Search for the cell housing the specified text and yield its (X, Y) center coordinate. 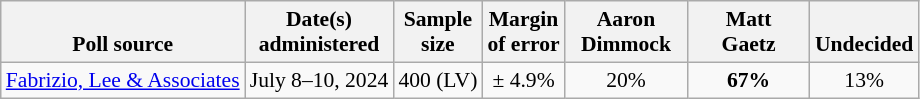
13% (864, 80)
Fabrizio, Lee & Associates (123, 80)
Undecided (864, 32)
67% (748, 80)
400 (LV) (438, 80)
July 8–10, 2024 (320, 80)
AaronDimmock (626, 32)
Samplesize (438, 32)
Marginof error (523, 32)
± 4.9% (523, 80)
MattGaetz (748, 32)
20% (626, 80)
Poll source (123, 32)
Date(s)administered (320, 32)
